Pinpoint the cell where the given text exists, returning its [X, Y] midpoint coordinate. 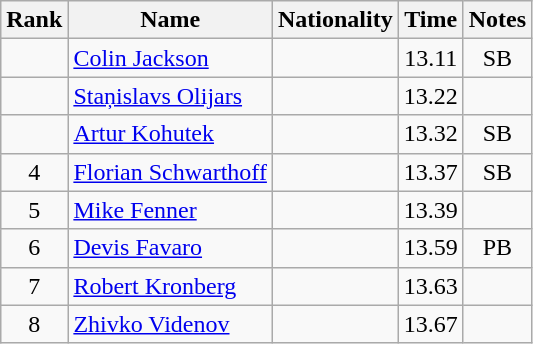
Time [430, 20]
13.22 [430, 96]
13.67 [430, 324]
Florian Schwarthoff [170, 172]
8 [34, 324]
13.32 [430, 134]
13.63 [430, 286]
5 [34, 210]
Colin Jackson [170, 58]
PB [497, 248]
Artur Kohutek [170, 134]
13.11 [430, 58]
13.59 [430, 248]
7 [34, 286]
Zhivko Videnov [170, 324]
Rank [34, 20]
13.37 [430, 172]
Staņislavs Olijars [170, 96]
Devis Favaro [170, 248]
Mike Fenner [170, 210]
Nationality [335, 20]
Name [170, 20]
Robert Kronberg [170, 286]
13.39 [430, 210]
Notes [497, 20]
6 [34, 248]
4 [34, 172]
